Pinpoint the cell where the given text exists, returning its [X, Y] midpoint coordinate. 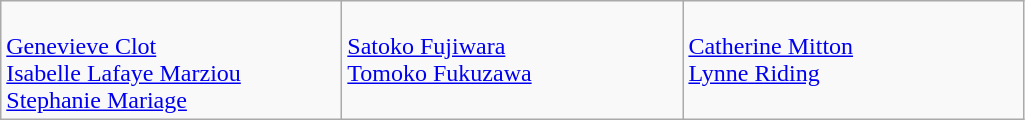
Genevieve ClotIsabelle Lafaye MarziouStephanie Mariage [172, 60]
Satoko FujiwaraTomoko Fukuzawa [512, 60]
Catherine MittonLynne Riding [854, 60]
